Capture the cell that displays the provided text and extract its [X, Y] central coordinate. 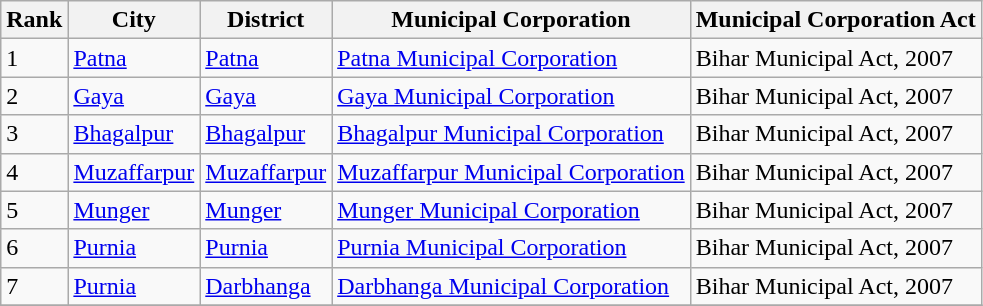
3 [34, 134]
City [134, 20]
1 [34, 58]
Patna Municipal Corporation [512, 58]
Purnia Municipal Corporation [512, 248]
4 [34, 172]
Rank [34, 20]
Gaya Municipal Corporation [512, 96]
Darbhanga Municipal Corporation [512, 286]
6 [34, 248]
Darbhanga [266, 286]
Muzaffarpur Municipal Corporation [512, 172]
5 [34, 210]
Bhagalpur Municipal Corporation [512, 134]
District [266, 20]
Munger Municipal Corporation [512, 210]
7 [34, 286]
Municipal Corporation [512, 20]
2 [34, 96]
Municipal Corporation Act [836, 20]
